Return (X, Y) of the center of cell containing provided text 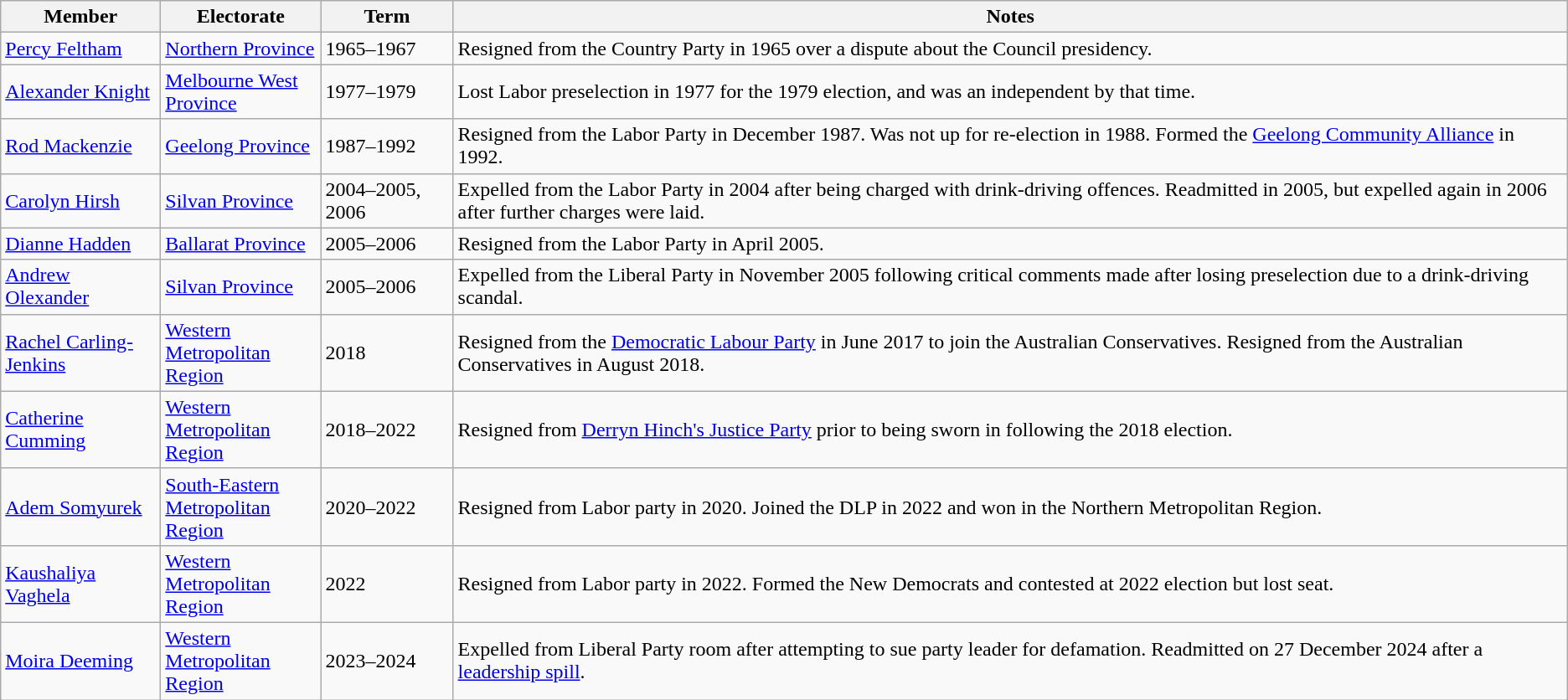
1987–1992 (387, 146)
Melbourne West Province (241, 92)
Northern Province (241, 49)
Term (387, 17)
2004–2005, 2006 (387, 201)
Notes (1010, 17)
Expelled from the Liberal Party in November 2005 following critical comments made after losing preselection due to a drink-driving scandal. (1010, 286)
Rachel Carling-Jenkins (80, 353)
Resigned from the Labor Party in April 2005. (1010, 244)
2023–2024 (387, 661)
Geelong Province (241, 146)
Resigned from Labor party in 2020. Joined the DLP in 2022 and won in the Northern Metropolitan Region. (1010, 507)
Electorate (241, 17)
Resigned from Labor party in 2022. Formed the New Democrats and contested at 2022 election but lost seat. (1010, 584)
Alexander Knight (80, 92)
2020–2022 (387, 507)
1965–1967 (387, 49)
Kaushaliya Vaghela (80, 584)
Expelled from Liberal Party room after attempting to sue party leader for defamation. Readmitted on 27 December 2024 after a leadership spill. (1010, 661)
Moira Deeming (80, 661)
Carolyn Hirsh (80, 201)
1977–1979 (387, 92)
Resigned from the Country Party in 1965 over a dispute about the Council presidency. (1010, 49)
Andrew Olexander (80, 286)
South-Eastern Metropolitan Region (241, 507)
Percy Feltham (80, 49)
Rod Mackenzie (80, 146)
2022 (387, 584)
Resigned from the Labor Party in December 1987. Was not up for re-election in 1988. Formed the Geelong Community Alliance in 1992. (1010, 146)
2018–2022 (387, 430)
Dianne Hadden (80, 244)
Resigned from Derryn Hinch's Justice Party prior to being sworn in following the 2018 election. (1010, 430)
Ballarat Province (241, 244)
2018 (387, 353)
Adem Somyurek (80, 507)
Lost Labor preselection in 1977 for the 1979 election, and was an independent by that time. (1010, 92)
Member (80, 17)
Catherine Cumming (80, 430)
